Detect which cell encompasses the target text, then output its (x, y) center coordinate. 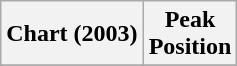
Peak Position (190, 34)
Chart (2003) (72, 34)
